Locate the cell with the specified text and output its (X, Y) center coordinate. 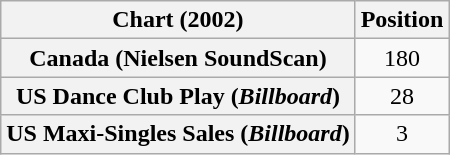
US Dance Club Play (Billboard) (178, 96)
Position (402, 20)
180 (402, 58)
3 (402, 134)
28 (402, 96)
US Maxi-Singles Sales (Billboard) (178, 134)
Chart (2002) (178, 20)
Canada (Nielsen SoundScan) (178, 58)
